Pinpoint the cell where the given text exists, returning its (x, y) midpoint coordinate. 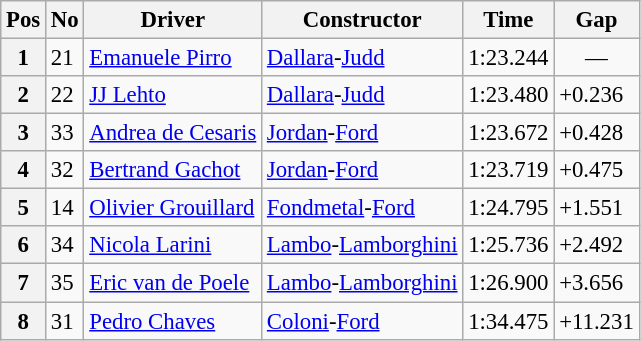
14 (65, 208)
Time (508, 20)
22 (65, 95)
Fondmetal-Ford (362, 208)
JJ Lehto (173, 95)
Andrea de Cesaris (173, 133)
35 (65, 283)
Emanuele Pirro (173, 58)
1:26.900 (508, 283)
+3.656 (596, 283)
3 (24, 133)
+1.551 (596, 208)
5 (24, 208)
Coloni-Ford (362, 321)
1:24.795 (508, 208)
Bertrand Gachot (173, 170)
1:23.719 (508, 170)
1:25.736 (508, 245)
6 (24, 245)
+0.428 (596, 133)
+11.231 (596, 321)
33 (65, 133)
Olivier Grouillard (173, 208)
No (65, 20)
Eric van de Poele (173, 283)
34 (65, 245)
21 (65, 58)
+0.236 (596, 95)
2 (24, 95)
1:23.480 (508, 95)
4 (24, 170)
1:23.244 (508, 58)
— (596, 58)
+0.475 (596, 170)
8 (24, 321)
Nicola Larini (173, 245)
+2.492 (596, 245)
Pos (24, 20)
7 (24, 283)
Driver (173, 20)
Pedro Chaves (173, 321)
32 (65, 170)
Gap (596, 20)
1:34.475 (508, 321)
31 (65, 321)
1:23.672 (508, 133)
Constructor (362, 20)
1 (24, 58)
